From the cell containing the given text, extract its center point as [X, Y] coordinate. 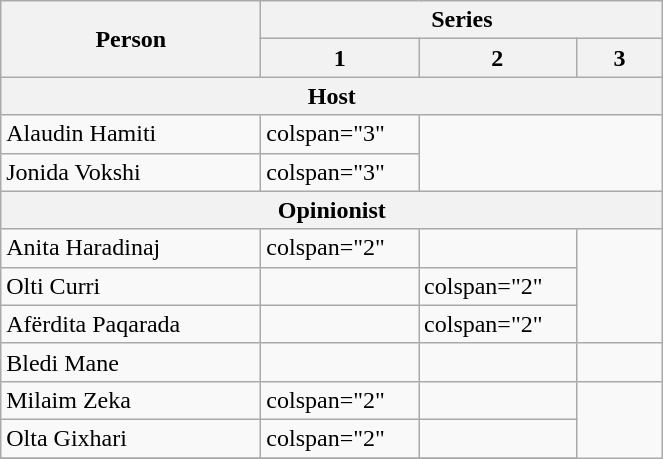
2 [498, 58]
3 [620, 58]
Afërdita Paqarada [131, 324]
Milaim Zeka [131, 400]
Anita Haradinaj [131, 248]
Host [332, 96]
Alaudin Hamiti [131, 134]
Olta Gixhari [131, 438]
Series [462, 20]
Person [131, 39]
Olti Curri [131, 286]
Opinionist [332, 210]
1 [340, 58]
Jonida Vokshi [131, 172]
Bledi Mane [131, 362]
